Output the (x, y) coordinate of the center of the cell containing the given text.  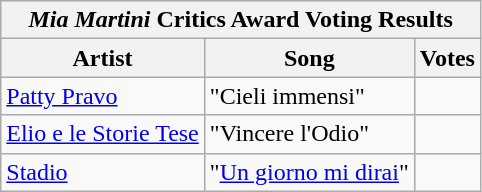
"Vincere l'Odio" (309, 134)
"Un giorno mi dirai" (309, 172)
Stadio (103, 172)
Patty Pravo (103, 96)
Song (309, 58)
Votes (447, 58)
Elio e le Storie Tese (103, 134)
"Cieli immensi" (309, 96)
Artist (103, 58)
Mia Martini Critics Award Voting Results (241, 20)
